Return (x, y) of the center of cell containing provided text 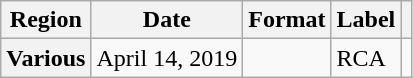
Region (46, 20)
Date (167, 20)
Label (366, 20)
April 14, 2019 (167, 58)
Format (287, 20)
RCA (366, 58)
Various (46, 58)
